Output the [x, y] coordinate of the center of the cell containing the given text.  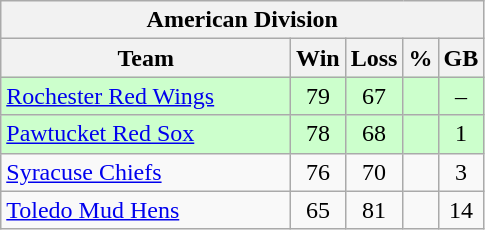
% [420, 58]
68 [374, 134]
3 [461, 172]
GB [461, 58]
Team [146, 58]
American Division [242, 20]
65 [318, 210]
Loss [374, 58]
Pawtucket Red Sox [146, 134]
1 [461, 134]
– [461, 96]
Toledo Mud Hens [146, 210]
14 [461, 210]
81 [374, 210]
Win [318, 58]
70 [374, 172]
76 [318, 172]
Rochester Red Wings [146, 96]
79 [318, 96]
78 [318, 134]
Syracuse Chiefs [146, 172]
67 [374, 96]
